Locate the cell with the specified text and output its [X, Y] center coordinate. 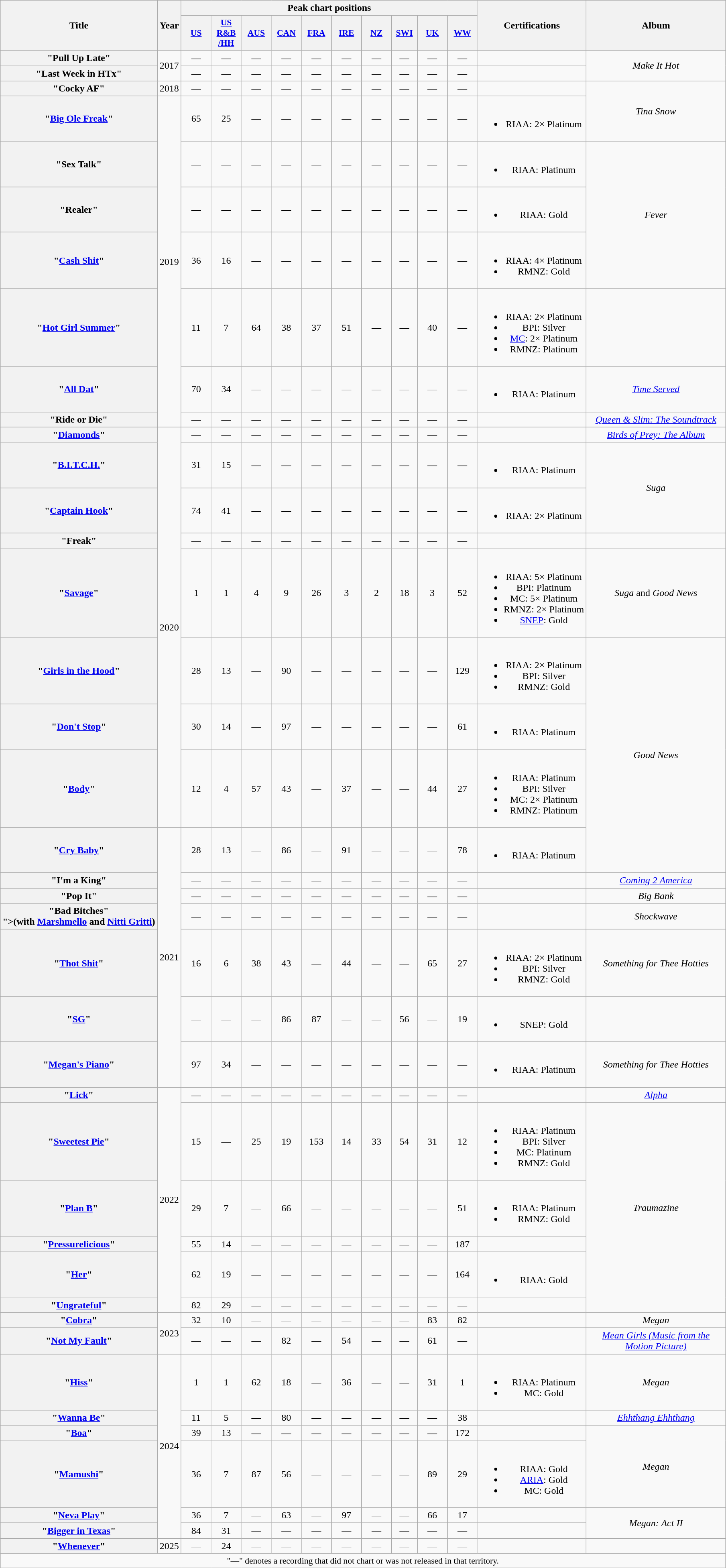
"Pull Up Late" [79, 58]
AUS [256, 33]
"Mamushi" [79, 1474]
Coming 2 America [656, 881]
32 [196, 1320]
"Plan B" [79, 1208]
Fever [656, 215]
"Cash Shit" [79, 260]
"Realer" [79, 209]
84 [196, 1531]
Suga [656, 488]
26 [316, 592]
"Ungrateful" [79, 1305]
RIAA: 2× PlatinumBPI: SilverMC: 2× PlatinumRMNZ: Platinum [531, 327]
"Thot Shit" [79, 963]
"Sex Talk" [79, 165]
153 [316, 1141]
"Diamonds" [79, 435]
2018 [169, 89]
"Bad Bitches"">(with Marshmello and Nitti Gritti) [79, 917]
39 [196, 1433]
55 [196, 1244]
"Sweetest Pie" [79, 1141]
"Bigger in Texas" [79, 1531]
RIAA: PlatinumBPI: SilverMC: 2× PlatinumRMNZ: Platinum [531, 789]
"—" denotes a recording that did not chart or was not released in that territory. [363, 1561]
41 [226, 510]
33 [376, 1141]
Make It Hot [656, 65]
Mean Girls (Music from the Motion Picture) [656, 1340]
2021 [169, 958]
Shockwave [656, 917]
Certifications [531, 26]
RIAA: GoldARIA: GoldMC: Gold [531, 1474]
17 [462, 1515]
"Wanna Be" [79, 1418]
2020 [169, 627]
78 [462, 850]
2017 [169, 65]
Ehhthang Ehhthang [656, 1418]
Suga and Good News [656, 592]
Birds of Prey: The Album [656, 435]
63 [287, 1515]
"Captain Hook" [79, 510]
SWI [405, 33]
"Whenever" [79, 1546]
2024 [169, 1446]
Peak chart positions [329, 8]
10 [226, 1320]
40 [433, 327]
Megan: Act II [656, 1523]
"Neva Play" [79, 1515]
"Her" [79, 1275]
"Body" [79, 789]
172 [462, 1433]
"B.I.T.C.H." [79, 465]
IRE [347, 33]
Alpha [656, 1095]
"Don't Stop" [79, 726]
Title [79, 26]
187 [462, 1244]
80 [287, 1418]
"Cry Baby" [79, 850]
2025 [169, 1546]
"Boa" [79, 1433]
70 [196, 389]
"Megan's Piano" [79, 1064]
91 [347, 850]
"Savage" [79, 592]
"SG" [79, 1019]
2022 [169, 1200]
CAN [287, 33]
RIAA: 5× PlatinumBPI: PlatinumMC: 5× PlatinumRMNZ: 2× PlatinumSNEP: Gold [531, 592]
52 [462, 592]
"Girls in the Hood" [79, 670]
"All Dat" [79, 389]
"Big Ole Freak" [79, 119]
129 [462, 670]
Queen & Slim: The Soundtrack [656, 419]
"Hot Girl Summer" [79, 327]
90 [287, 670]
"Last Week in HTx" [79, 73]
Year [169, 26]
"Pressurelicious" [79, 1244]
64 [256, 327]
RIAA: PlatinumMC: Gold [531, 1382]
83 [433, 1320]
30 [196, 726]
"Freak" [79, 541]
FRA [316, 33]
2 [376, 592]
US [196, 33]
"I'm a King" [79, 881]
Album [656, 26]
"Cocky AF" [79, 89]
RIAA: PlatinumBPI: SilverMC: PlatinumRMNZ: Gold [531, 1141]
57 [256, 789]
NZ [376, 33]
Traumazine [656, 1207]
"Not My Fault" [79, 1340]
USR&B/HH [226, 33]
"Lick" [79, 1095]
Tina Snow [656, 112]
RIAA: PlatinumRMNZ: Gold [531, 1208]
WW [462, 33]
24 [226, 1546]
74 [196, 510]
9 [287, 592]
2023 [169, 1333]
5 [226, 1418]
89 [433, 1474]
RIAA: 4× PlatinumRMNZ: Gold [531, 260]
"Cobra" [79, 1320]
Big Bank [656, 896]
"Pop It" [79, 896]
SNEP: Gold [531, 1019]
164 [462, 1275]
UK [433, 33]
2019 [169, 262]
"Hiss" [79, 1382]
Good News [656, 755]
"Ride or Die" [79, 419]
6 [226, 963]
Time Served [656, 389]
